Scan for the cell matching the given text and deliver its (X, Y) coordinate at center. 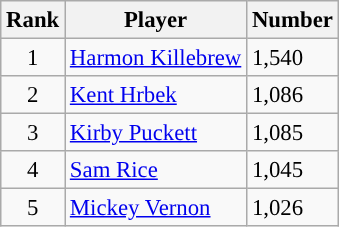
Player (156, 20)
Harmon Killebrew (156, 58)
Sam Rice (156, 170)
4 (33, 170)
1 (33, 58)
1,540 (293, 58)
1,026 (293, 208)
Kent Hrbek (156, 95)
Kirby Puckett (156, 133)
Mickey Vernon (156, 208)
1,045 (293, 170)
Number (293, 20)
1,086 (293, 95)
Rank (33, 20)
5 (33, 208)
1,085 (293, 133)
2 (33, 95)
3 (33, 133)
